Search for the cell housing the specified text and yield its (x, y) center coordinate. 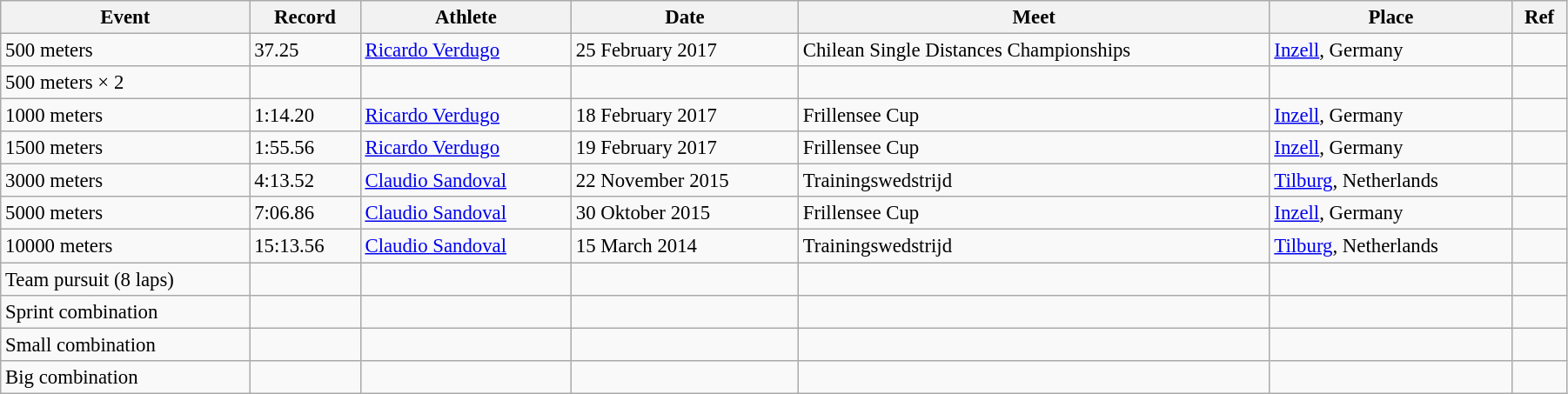
Place (1390, 17)
25 February 2017 (686, 50)
Team pursuit (8 laps) (125, 279)
30 Oktober 2015 (686, 213)
7:06.86 (305, 213)
1:14.20 (305, 116)
3000 meters (125, 181)
1500 meters (125, 148)
Big combination (125, 377)
19 February 2017 (686, 148)
Meet (1034, 17)
Sprint combination (125, 311)
Date (686, 17)
37.25 (305, 50)
22 November 2015 (686, 181)
1000 meters (125, 116)
Small combination (125, 344)
18 February 2017 (686, 116)
Chilean Single Distances Championships (1034, 50)
10000 meters (125, 246)
500 meters (125, 50)
15:13.56 (305, 246)
15 March 2014 (686, 246)
Record (305, 17)
500 meters × 2 (125, 83)
Athlete (466, 17)
Event (125, 17)
4:13.52 (305, 181)
5000 meters (125, 213)
Ref (1540, 17)
1:55.56 (305, 148)
